From the cell containing the given text, extract its center point as [X, Y] coordinate. 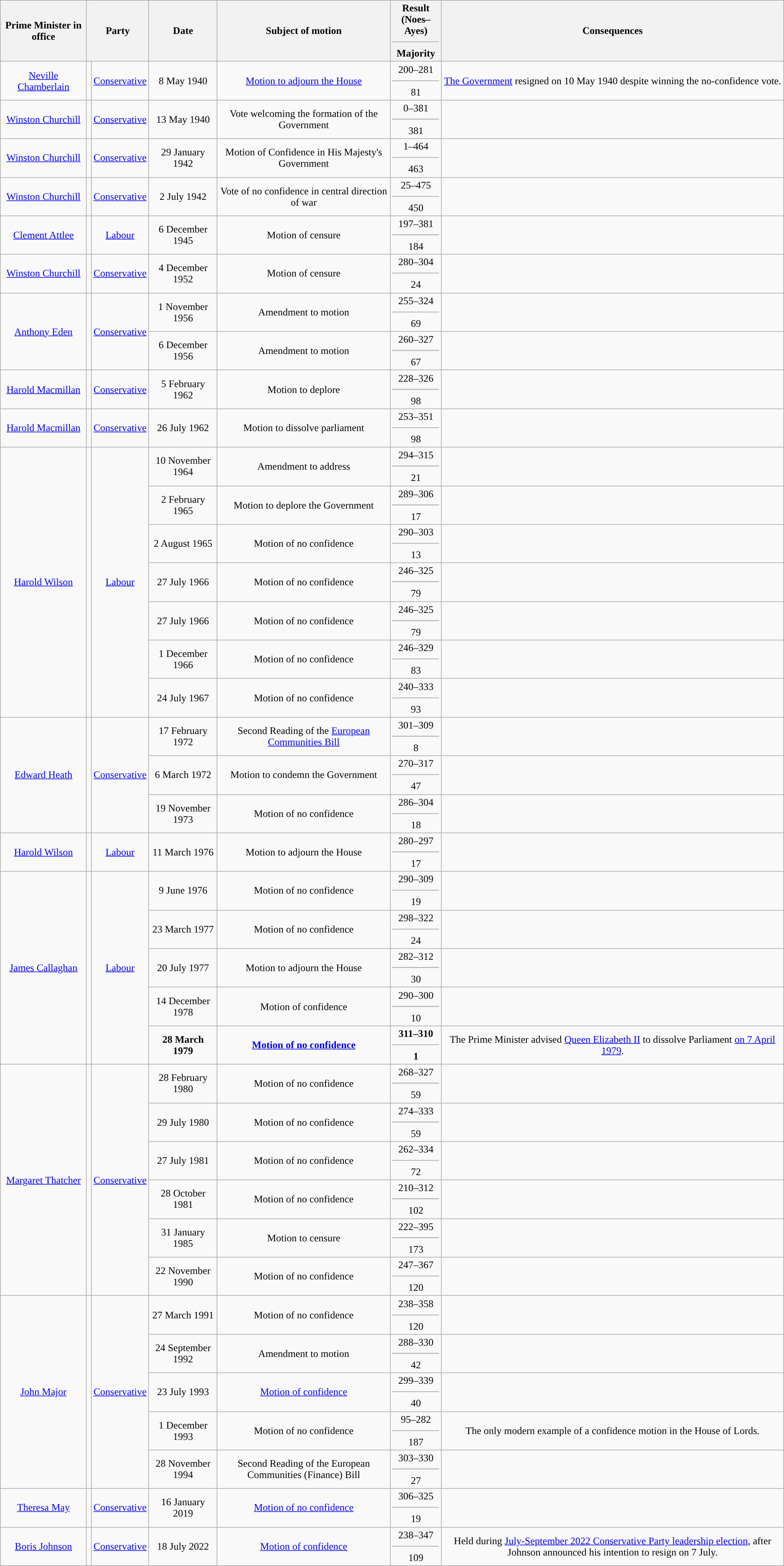
311–3101 [416, 1045]
1–464463 [416, 158]
280–30424 [416, 274]
The only modern example of a confidence motion in the House of Lords. [612, 1431]
290–30313 [416, 544]
29 January 1942 [183, 158]
Theresa May [44, 1508]
Result (Noes–Ayes)Majority [416, 31]
268–32759 [416, 1083]
8 May 1940 [183, 81]
200–28181 [416, 81]
1 December 1966 [183, 659]
24 September 1992 [183, 1354]
28 March 1979 [183, 1045]
6 December 1956 [183, 351]
301–3098 [416, 736]
Second Reading of the European Communities (Finance) Bill [304, 1469]
28 October 1981 [183, 1199]
1 November 1956 [183, 312]
Held during July-September 2022 Conservative Party leadership election, after Johnson announced his intention to resign on 7 July. [612, 1546]
290–30010 [416, 1006]
286–30418 [416, 814]
16 January 2019 [183, 1508]
Anthony Eden [44, 331]
14 December 1978 [183, 1006]
Motion to deplore the Government [304, 505]
Motion to condemn the Government [304, 775]
288–33042 [416, 1354]
299–33940 [416, 1392]
289–30617 [416, 505]
26 July 1962 [183, 428]
210–312102 [416, 1199]
11 March 1976 [183, 852]
Clement Attlee [44, 235]
5 February 1962 [183, 389]
262–33472 [416, 1161]
24 July 1967 [183, 698]
27 March 1991 [183, 1315]
238–347109 [416, 1546]
Amendment to address [304, 466]
Party [118, 31]
294–31521 [416, 466]
Motion of Confidence in His Majesty's Government [304, 158]
29 July 1980 [183, 1122]
Subject of motion [304, 31]
20 July 1977 [183, 968]
Vote welcoming the formation of the Government [304, 119]
246–32983 [416, 659]
95–282187 [416, 1431]
The Government resigned on 10 May 1940 despite winning the no-confidence vote. [612, 81]
6 December 1945 [183, 235]
10 November 1964 [183, 466]
17 February 1972 [183, 736]
Date [183, 31]
18 July 2022 [183, 1546]
282–31230 [416, 968]
Motion to dissolve parliament [304, 428]
228–32698 [416, 389]
Motion to deplore [304, 389]
Second Reading of the European Communities Bill [304, 736]
270–31747 [416, 775]
4 December 1952 [183, 274]
255–32469 [416, 312]
247–367120 [416, 1277]
Prime Minister in office [44, 31]
27 July 1981 [183, 1161]
Neville Chamberlain [44, 81]
0–381381 [416, 119]
306–32519 [416, 1508]
2 February 1965 [183, 505]
280–29717 [416, 852]
303–33027 [416, 1469]
Consequences [612, 31]
19 November 1973 [183, 814]
The Prime Minister advised Queen Elizabeth II to dissolve Parliament on 7 April 1979. [612, 1045]
25–475450 [416, 196]
260–32767 [416, 351]
240–33393 [416, 698]
2 August 1965 [183, 544]
238–358120 [416, 1315]
James Callaghan [44, 968]
13 May 1940 [183, 119]
298–32224 [416, 929]
Motion to censure [304, 1238]
23 July 1993 [183, 1392]
Vote of no confidence in central direction of war [304, 196]
Boris Johnson [44, 1546]
28 February 1980 [183, 1083]
31 January 1985 [183, 1238]
Edward Heath [44, 775]
John Major [44, 1392]
6 March 1972 [183, 775]
1 December 1993 [183, 1431]
Margaret Thatcher [44, 1180]
290–30919 [416, 891]
222–395173 [416, 1238]
197–381184 [416, 235]
28 November 1994 [183, 1469]
274–33359 [416, 1122]
253–35198 [416, 428]
22 November 1990 [183, 1277]
2 July 1942 [183, 196]
23 March 1977 [183, 929]
9 June 1976 [183, 891]
